Extract the (x, y) coordinate from the center of the cell holding the provided text.  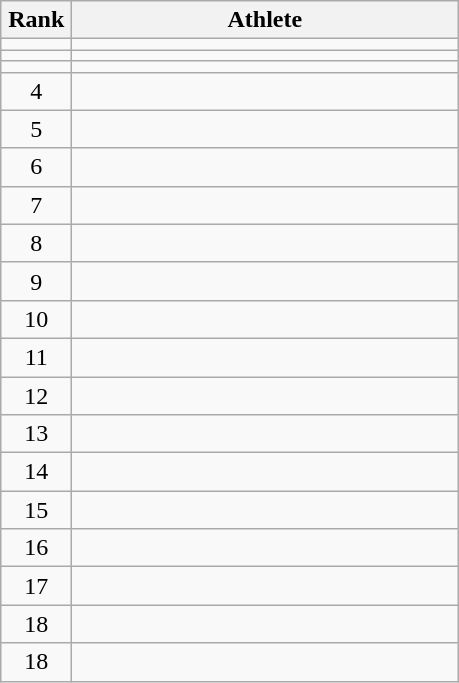
10 (36, 319)
5 (36, 129)
4 (36, 91)
9 (36, 281)
16 (36, 548)
12 (36, 395)
14 (36, 472)
17 (36, 586)
11 (36, 357)
15 (36, 510)
7 (36, 205)
8 (36, 243)
Athlete (265, 20)
13 (36, 434)
6 (36, 167)
Rank (36, 20)
